Locate the cell with the specified text and output its [x, y] center coordinate. 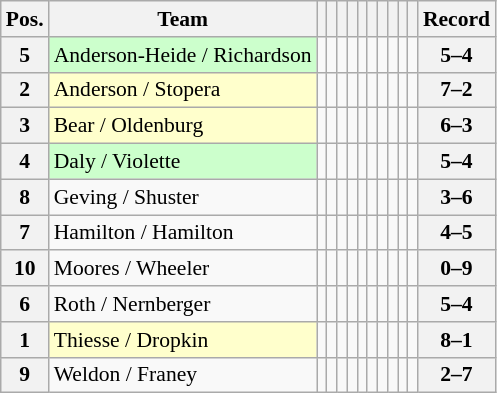
Team [183, 19]
3–6 [456, 197]
Anderson / Stopera [183, 90]
5 [25, 55]
10 [25, 269]
7–2 [456, 90]
Geving / Shuster [183, 197]
0–9 [456, 269]
Bear / Oldenburg [183, 126]
Record [456, 19]
Roth / Nernberger [183, 304]
Hamilton / Hamilton [183, 233]
4–5 [456, 233]
9 [25, 375]
Pos. [25, 19]
8–1 [456, 340]
8 [25, 197]
Weldon / Franey [183, 375]
Anderson-Heide / Richardson [183, 55]
Thiesse / Dropkin [183, 340]
4 [25, 162]
6 [25, 304]
6–3 [456, 126]
1 [25, 340]
3 [25, 126]
Daly / Violette [183, 162]
Moores / Wheeler [183, 269]
2–7 [456, 375]
2 [25, 90]
7 [25, 233]
